Return the (x, y) coordinate for the center point of the cell that contains the specified text.  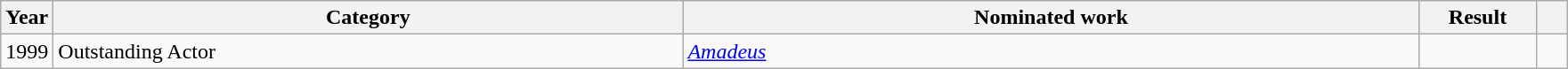
Outstanding Actor (369, 51)
Result (1478, 18)
Year (27, 18)
Category (369, 18)
Nominated work (1051, 18)
1999 (27, 51)
Amadeus (1051, 51)
